Identify which cell holds the provided text, then report its (X, Y) central coordinate. 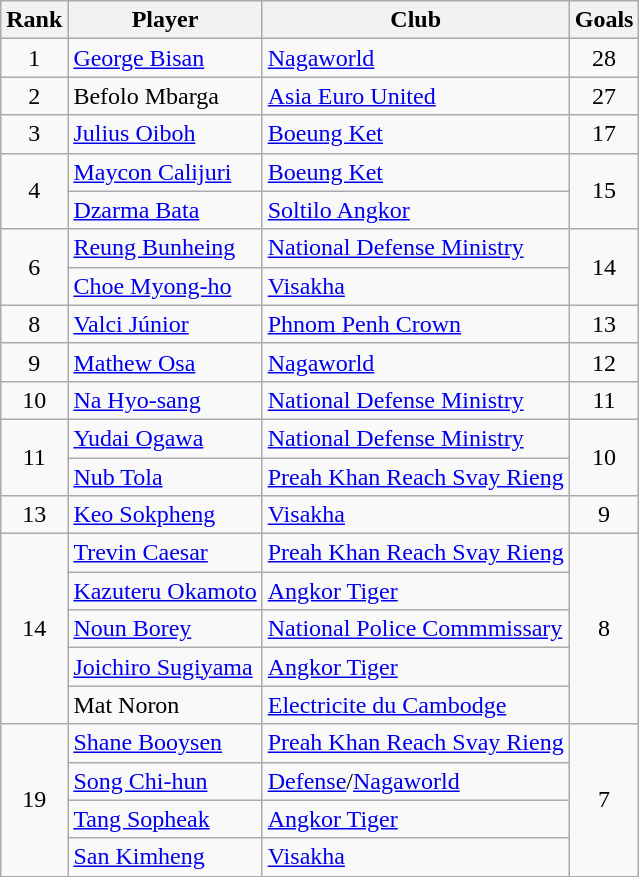
Electricite du Cambodge (416, 705)
Soltilo Angkor (416, 210)
Asia Euro United (416, 96)
Mat Noron (165, 705)
Song Chi-hun (165, 781)
Shane Booysen (165, 743)
Na Hyo-sang (165, 400)
7 (604, 800)
Valci Júnior (165, 324)
3 (34, 134)
27 (604, 96)
Kazuteru Okamoto (165, 591)
George Bisan (165, 58)
Mathew Osa (165, 362)
Defense/Nagaworld (416, 781)
Trevin Caesar (165, 553)
15 (604, 191)
Keo Sokpheng (165, 515)
National Police Commmissary (416, 629)
17 (604, 134)
28 (604, 58)
Nub Tola (165, 477)
4 (34, 191)
2 (34, 96)
Julius Oiboh (165, 134)
12 (604, 362)
Choe Myong-ho (165, 286)
Tang Sopheak (165, 819)
Phnom Penh Crown (416, 324)
Noun Borey (165, 629)
Befolo Mbarga (165, 96)
Yudai Ogawa (165, 438)
Maycon Calijuri (165, 172)
Reung Bunheing (165, 248)
Rank (34, 20)
Dzarma Bata (165, 210)
6 (34, 267)
1 (34, 58)
19 (34, 800)
San Kimheng (165, 857)
Joichiro Sugiyama (165, 667)
Player (165, 20)
Goals (604, 20)
Club (416, 20)
